Provide the [x, y] coordinate of the cell's center where the given text is located.  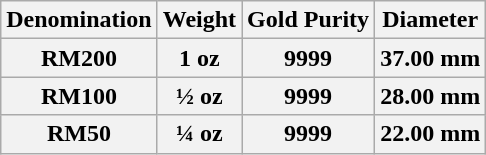
RM100 [79, 96]
Denomination [79, 20]
37.00 mm [430, 58]
RM200 [79, 58]
Diameter [430, 20]
1 oz [199, 58]
Gold Purity [308, 20]
¼ oz [199, 134]
22.00 mm [430, 134]
RM50 [79, 134]
28.00 mm [430, 96]
½ oz [199, 96]
Weight [199, 20]
